Extract the [x, y] coordinate from the center of the cell holding the provided text.  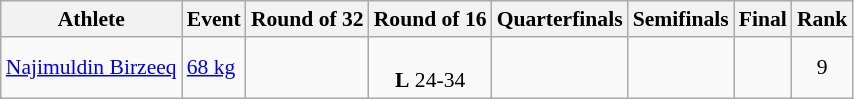
68 kg [214, 68]
Round of 32 [308, 19]
9 [822, 68]
Final [763, 19]
Semifinals [681, 19]
Najimuldin Birzeeq [92, 68]
Rank [822, 19]
L 24-34 [430, 68]
Quarterfinals [560, 19]
Event [214, 19]
Athlete [92, 19]
Round of 16 [430, 19]
